From the cell containing the given text, extract its center point as [X, Y] coordinate. 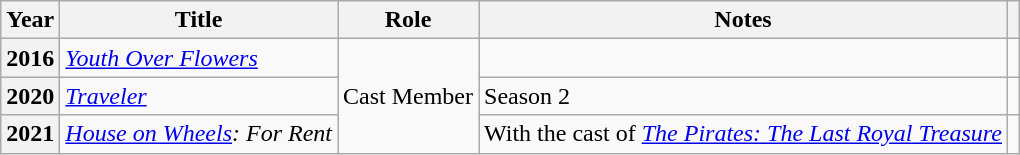
Youth Over Flowers [199, 58]
House on Wheels: For Rent [199, 134]
Role [408, 20]
Title [199, 20]
Traveler [199, 96]
Notes [744, 20]
Year [30, 20]
Season 2 [744, 96]
2016 [30, 58]
2021 [30, 134]
2020 [30, 96]
Cast Member [408, 96]
With the cast of The Pirates: The Last Royal Treasure [744, 134]
